Extract the [X, Y] coordinate from the center of the cell holding the provided text.  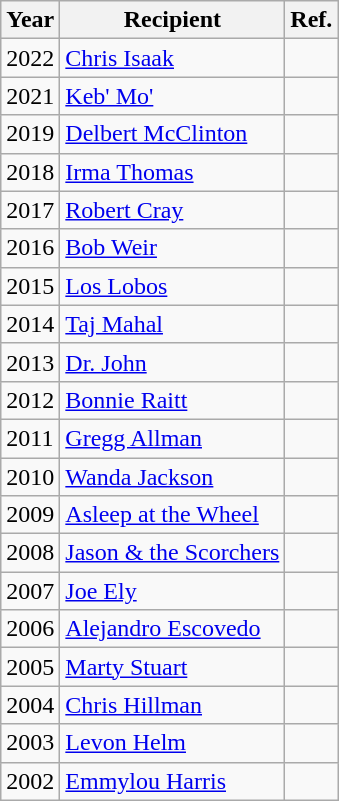
Bonnie Raitt [172, 400]
Joe Ely [172, 591]
2018 [30, 172]
2019 [30, 134]
2015 [30, 286]
Recipient [172, 20]
2002 [30, 781]
Taj Mahal [172, 324]
2009 [30, 515]
Levon Helm [172, 743]
Delbert McClinton [172, 134]
2007 [30, 591]
2006 [30, 629]
Bob Weir [172, 248]
Ref. [312, 20]
2004 [30, 705]
Chris Hillman [172, 705]
2012 [30, 400]
Los Lobos [172, 286]
Robert Cray [172, 210]
Jason & the Scorchers [172, 553]
Keb' Mo' [172, 96]
Gregg Allman [172, 438]
Emmylou Harris [172, 781]
2010 [30, 477]
2013 [30, 362]
2016 [30, 248]
2005 [30, 667]
Marty Stuart [172, 667]
2011 [30, 438]
2014 [30, 324]
Asleep at the Wheel [172, 515]
Year [30, 20]
Wanda Jackson [172, 477]
2008 [30, 553]
2017 [30, 210]
2022 [30, 58]
2003 [30, 743]
Irma Thomas [172, 172]
2021 [30, 96]
Dr. John [172, 362]
Alejandro Escovedo [172, 629]
Chris Isaak [172, 58]
